Identify which cell holds the provided text, then report its (X, Y) central coordinate. 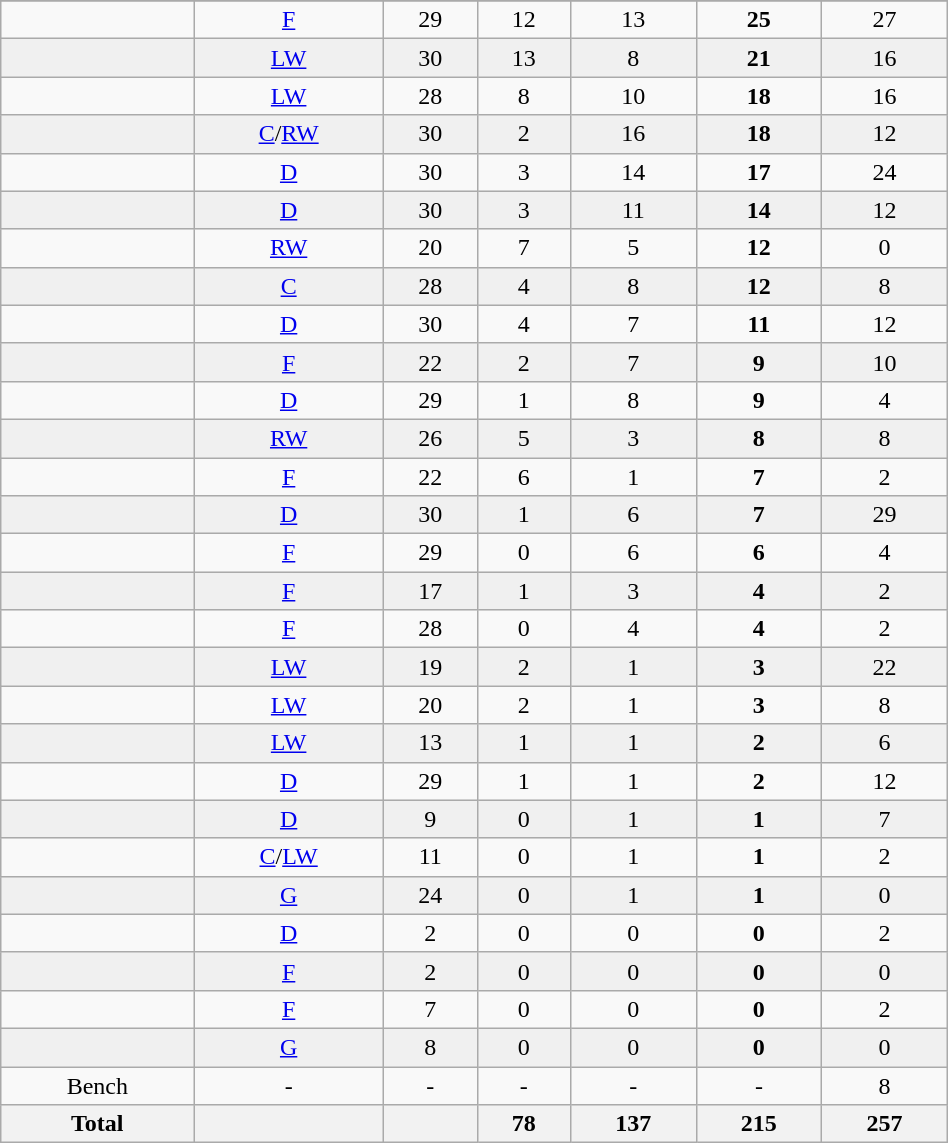
C (289, 286)
Bench (98, 1085)
25 (759, 20)
21 (759, 58)
19 (430, 667)
C/LW (289, 857)
78 (524, 1124)
Total (98, 1124)
257 (885, 1124)
137 (634, 1124)
215 (759, 1124)
27 (885, 20)
26 (430, 438)
C/RW (289, 134)
